Return (X, Y) of the center of cell containing provided text 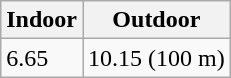
Indoor (42, 20)
10.15 (100 m) (156, 58)
6.65 (42, 58)
Outdoor (156, 20)
